Search for the cell housing the specified text and yield its (X, Y) center coordinate. 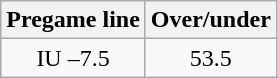
53.5 (210, 58)
Over/under (210, 20)
Pregame line (74, 20)
IU –7.5 (74, 58)
